Return (X, Y) of the center of cell containing provided text 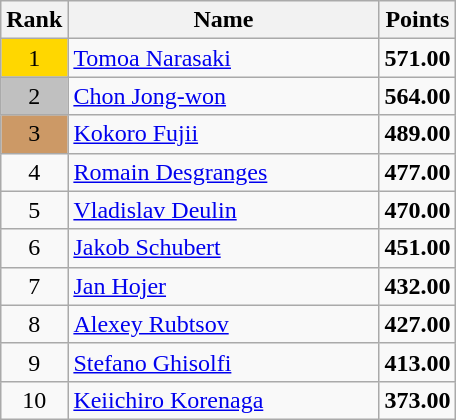
Kokoro Fujii (224, 134)
9 (34, 362)
413.00 (418, 362)
1 (34, 58)
Stefano Ghisolfi (224, 362)
Points (418, 20)
Chon Jong-won (224, 96)
10 (34, 400)
571.00 (418, 58)
3 (34, 134)
Keiichiro Korenaga (224, 400)
8 (34, 324)
Jakob Schubert (224, 248)
Jan Hojer (224, 286)
Rank (34, 20)
Name (224, 20)
2 (34, 96)
470.00 (418, 210)
Tomoa Narasaki (224, 58)
6 (34, 248)
432.00 (418, 286)
Romain Desgranges (224, 172)
477.00 (418, 172)
7 (34, 286)
373.00 (418, 400)
489.00 (418, 134)
4 (34, 172)
427.00 (418, 324)
5 (34, 210)
564.00 (418, 96)
Alexey Rubtsov (224, 324)
Vladislav Deulin (224, 210)
451.00 (418, 248)
